Capture the cell that displays the provided text and extract its (X, Y) central coordinate. 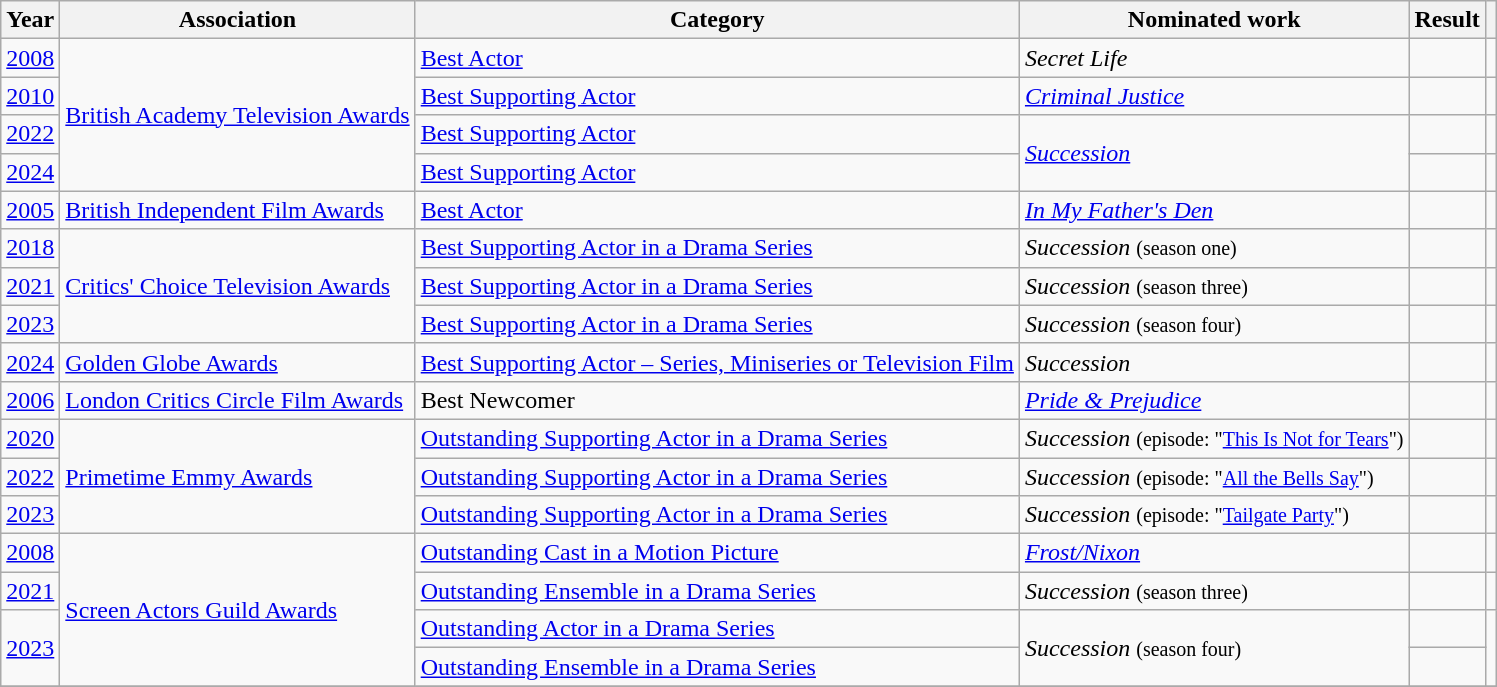
Result (1447, 20)
British Independent Film Awards (238, 210)
Primetime Emmy Awards (238, 476)
Succession (season one) (1214, 248)
Succession (episode: "All the Bells Say") (1214, 477)
2018 (30, 248)
Category (717, 20)
Succession (episode: "Tailgate Party") (1214, 515)
Screen Actors Guild Awards (238, 610)
British Academy Television Awards (238, 115)
In My Father's Den (1214, 210)
Pride & Prejudice (1214, 400)
Criminal Justice (1214, 96)
2010 (30, 96)
Golden Globe Awards (238, 362)
Outstanding Cast in a Motion Picture (717, 553)
2020 (30, 438)
Association (238, 20)
Best Supporting Actor – Series, Miniseries or Television Film (717, 362)
Best Newcomer (717, 400)
Secret Life (1214, 58)
Critics' Choice Television Awards (238, 286)
Outstanding Actor in a Drama Series (717, 629)
Nominated work (1214, 20)
2006 (30, 400)
Year (30, 20)
Succession (episode: "This Is Not for Tears") (1214, 438)
Frost/Nixon (1214, 553)
2005 (30, 210)
London Critics Circle Film Awards (238, 400)
